Scan for the cell matching the given text and deliver its (x, y) coordinate at center. 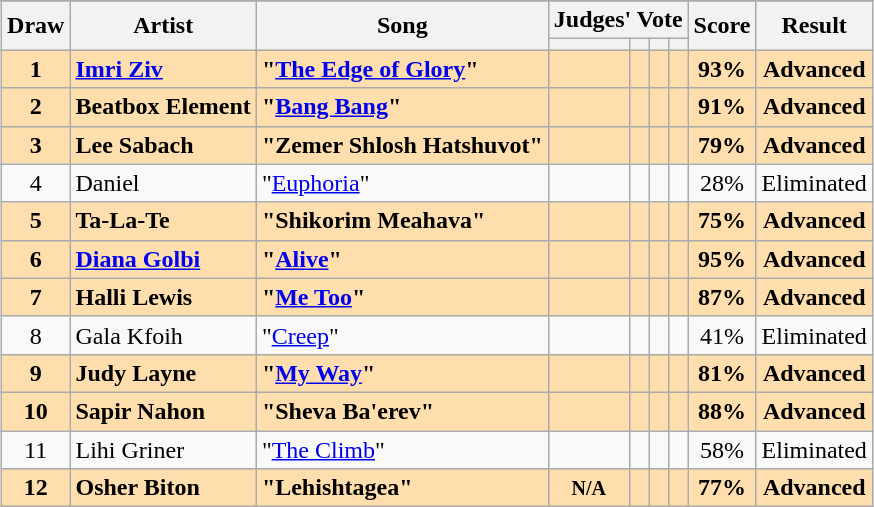
Daniel (163, 183)
88% (722, 411)
Imri Ziv (163, 69)
N/A (588, 488)
Halli Lewis (163, 297)
58% (722, 449)
12 (36, 488)
"Euphoria" (402, 183)
28% (722, 183)
Diana Golbi (163, 259)
"Zemer Shlosh Hatshuvot" (402, 145)
91% (722, 107)
87% (722, 297)
"Me Too" (402, 297)
7 (36, 297)
2 (36, 107)
"The Edge of Glory" (402, 69)
"Alive" (402, 259)
Sapir Nahon (163, 411)
Gala Kfoih (163, 335)
"Shikorim Meahava" (402, 221)
5 (36, 221)
"My Way" (402, 373)
Judges' Vote (618, 20)
9 (36, 373)
10 (36, 411)
Song (402, 26)
79% (722, 145)
41% (722, 335)
"Bang Bang" (402, 107)
93% (722, 69)
77% (722, 488)
8 (36, 335)
Score (722, 26)
Beatbox Element (163, 107)
"Lehishtagea" (402, 488)
Result (814, 26)
3 (36, 145)
Ta-La-Te (163, 221)
Lee Sabach (163, 145)
Lihi Griner (163, 449)
75% (722, 221)
11 (36, 449)
"Creep" (402, 335)
Draw (36, 26)
1 (36, 69)
81% (722, 373)
Judy Layne (163, 373)
95% (722, 259)
Osher Biton (163, 488)
"The Climb" (402, 449)
"Sheva Ba'erev" (402, 411)
Artist (163, 26)
4 (36, 183)
6 (36, 259)
